Locate the cell with the specified text and output its (X, Y) center coordinate. 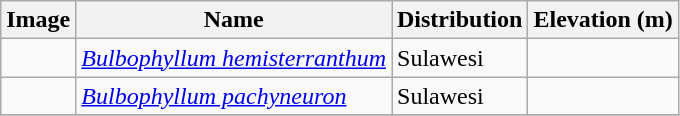
Bulbophyllum pachyneuron (234, 96)
Image (38, 20)
Distribution (460, 20)
Name (234, 20)
Bulbophyllum hemisterranthum (234, 58)
Elevation (m) (603, 20)
